Scan for the cell matching the given text and deliver its (X, Y) coordinate at center. 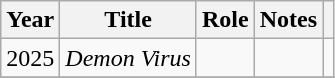
Year (30, 20)
2025 (30, 58)
Title (128, 20)
Demon Virus (128, 58)
Notes (288, 20)
Role (225, 20)
